Provide the (x, y) coordinate of the cell's center where the given text is located.  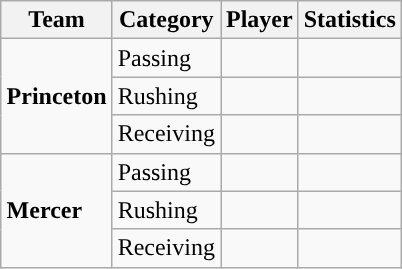
Category (166, 20)
Princeton (56, 96)
Player (259, 20)
Statistics (350, 20)
Team (56, 20)
Mercer (56, 210)
